Search for the cell housing the specified text and yield its (x, y) center coordinate. 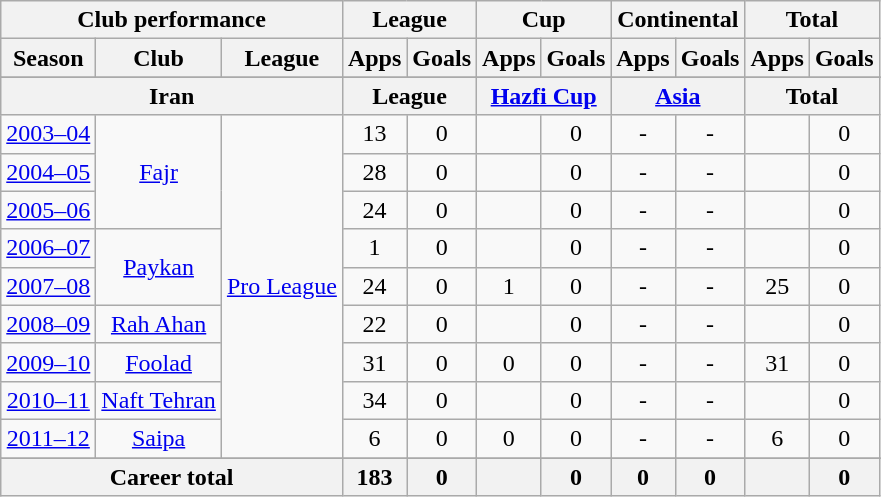
183 (374, 477)
28 (374, 172)
Pro League (282, 286)
Season (48, 58)
13 (374, 134)
Career total (172, 477)
Asia (678, 96)
Hazfi Cup (544, 96)
25 (777, 286)
2011–12 (48, 438)
Club (159, 58)
2004–05 (48, 172)
Cup (544, 20)
2007–08 (48, 286)
Saipa (159, 438)
Foolad (159, 362)
Fajr (159, 172)
Naft Tehran (159, 400)
22 (374, 324)
Club performance (172, 20)
Paykan (159, 267)
34 (374, 400)
2010–11 (48, 400)
2006–07 (48, 248)
2003–04 (48, 134)
2005–06 (48, 210)
2009–10 (48, 362)
Rah Ahan (159, 324)
Continental (678, 20)
2008–09 (48, 324)
Iran (172, 96)
